Locate the cell with the specified text and output its [X, Y] center coordinate. 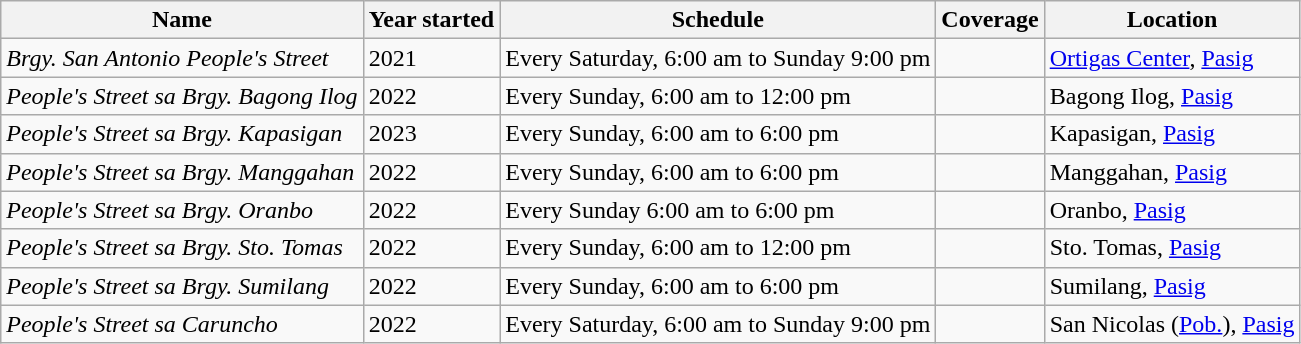
People's Street sa Brgy. Kapasigan [182, 134]
Sto. Tomas, Pasig [1172, 248]
Kapasigan, Pasig [1172, 134]
People's Street sa Brgy. Oranbo [182, 210]
Coverage [990, 20]
People's Street sa Brgy. Sto. Tomas [182, 248]
Sumilang, Pasig [1172, 286]
Manggahan, Pasig [1172, 172]
San Nicolas (Pob.), Pasig [1172, 324]
Year started [432, 20]
Location [1172, 20]
Bagong Ilog, Pasig [1172, 96]
Brgy. San Antonio People's Street [182, 58]
People's Street sa Brgy. Bagong Ilog [182, 96]
Oranbo, Pasig [1172, 210]
People's Street sa Caruncho [182, 324]
Ortigas Center, Pasig [1172, 58]
People's Street sa Brgy. Sumilang [182, 286]
Name [182, 20]
Schedule [718, 20]
Every Sunday 6:00 am to 6:00 pm [718, 210]
People's Street sa Brgy. Manggahan [182, 172]
2023 [432, 134]
2021 [432, 58]
